Search for the cell housing the specified text and yield its [x, y] center coordinate. 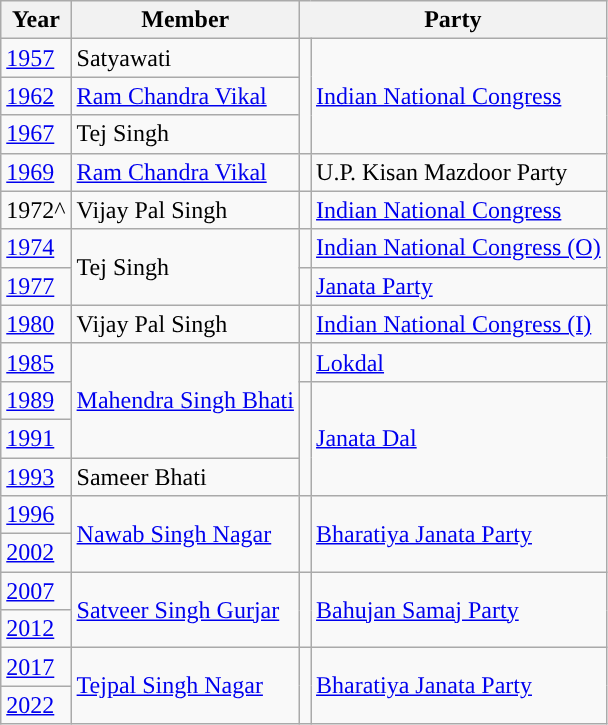
Mahendra Singh Bhati [185, 400]
1989 [36, 400]
1996 [36, 515]
1980 [36, 324]
Year [36, 20]
Sameer Bhati [185, 477]
Lokdal [459, 362]
2017 [36, 667]
U.P. Kisan Mazdoor Party [459, 172]
Satyawati [185, 58]
2002 [36, 553]
Party [452, 20]
1985 [36, 362]
1962 [36, 96]
Janata Dal [459, 438]
Tejpal Singh Nagar [185, 686]
1969 [36, 172]
Bahujan Samaj Party [459, 610]
Janata Party [459, 286]
1977 [36, 286]
1991 [36, 438]
Indian National Congress (I) [459, 324]
1972^ [36, 210]
2012 [36, 629]
2007 [36, 591]
Indian National Congress (O) [459, 248]
1957 [36, 58]
Satveer Singh Gurjar [185, 610]
1967 [36, 134]
Member [185, 20]
2022 [36, 705]
1974 [36, 248]
1993 [36, 477]
Nawab Singh Nagar [185, 534]
